Determine the [x, y] coordinate at the center of the cell enclosing the given text.  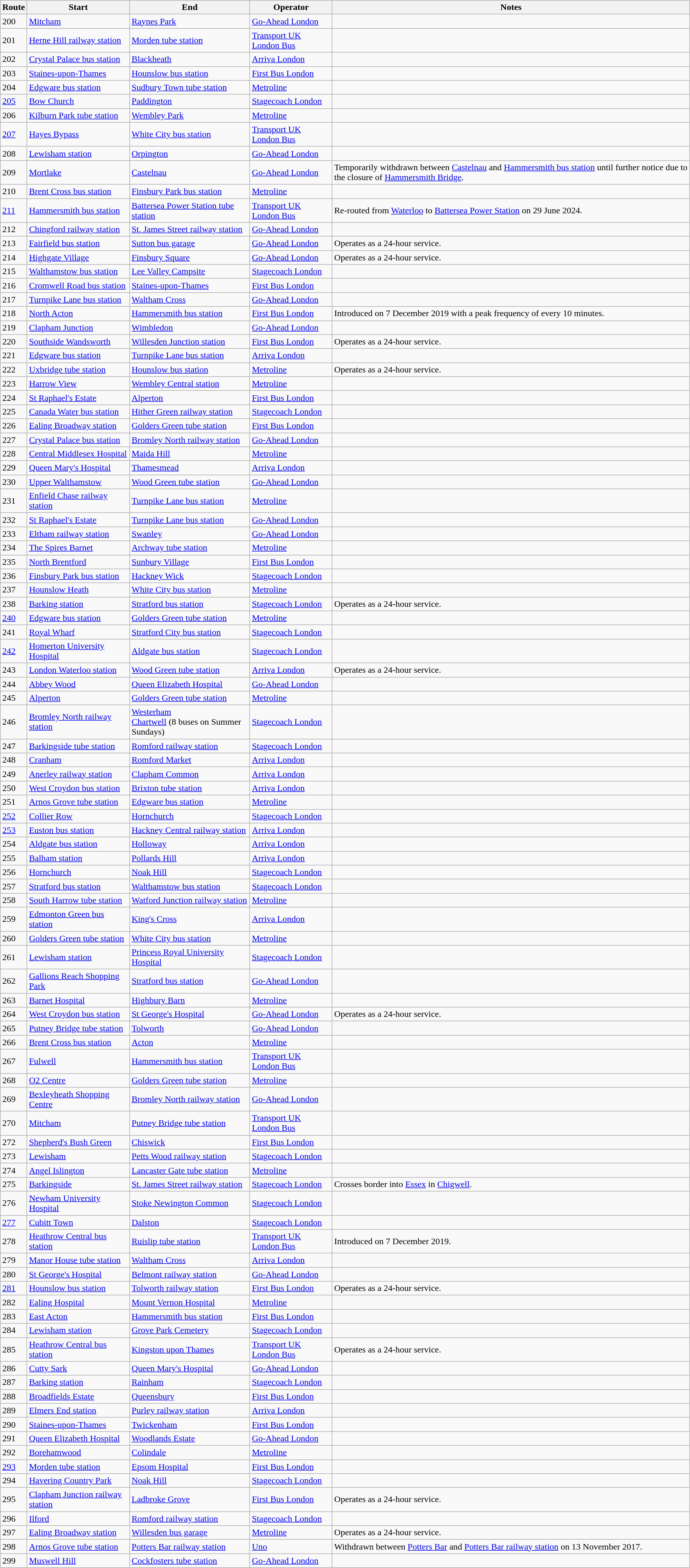
297 [14, 1533]
233 [14, 534]
Dalston [189, 1222]
Swanley [189, 534]
223 [14, 384]
Barkingside tube station [78, 746]
284 [14, 1330]
219 [14, 328]
Princess Royal University Hospital [189, 957]
Clapham Junction railway station [78, 1499]
234 [14, 548]
274 [14, 1170]
254 [14, 844]
Havering Country Park [78, 1481]
Herne Hill railway station [78, 41]
256 [14, 872]
294 [14, 1481]
Central Middlesex Hospital [78, 454]
Ealing Hospital [78, 1302]
Clapham Junction [78, 328]
232 [14, 520]
Start [78, 7]
King's Cross [189, 919]
Newham University Hospital [78, 1203]
Willesden bus garage [189, 1533]
282 [14, 1302]
Uxbridge tube station [78, 370]
261 [14, 957]
Elmers End station [78, 1410]
276 [14, 1203]
Re-routed from Waterloo to Battersea Power Station on 29 June 2024. [511, 210]
211 [14, 210]
Introduced on 7 December 2019. [511, 1242]
Wembley Park [189, 115]
Uno [291, 1547]
221 [14, 356]
Bexleyheath Shopping Centre [78, 1099]
Bow Church [78, 101]
206 [14, 115]
Castelnau [189, 172]
224 [14, 398]
240 [14, 618]
Broadfields Estate [78, 1396]
Anerley railway station [78, 774]
258 [14, 900]
Fairfield bus station [78, 244]
235 [14, 562]
278 [14, 1242]
281 [14, 1288]
Petts Wood railway station [189, 1156]
279 [14, 1260]
Introduced on 7 December 2019 with a peak frequency of every 10 minutes. [511, 314]
259 [14, 919]
Notes [511, 7]
Queensbury [189, 1396]
248 [14, 760]
214 [14, 258]
Finsbury Square [189, 258]
Southside Wandsworth [78, 342]
Battersea Power Station tube station [189, 210]
Raynes Park [189, 21]
264 [14, 1014]
Hayes Bypass [78, 134]
212 [14, 230]
230 [14, 482]
Paddington [189, 101]
247 [14, 746]
253 [14, 830]
245 [14, 698]
207 [14, 134]
268 [14, 1080]
272 [14, 1142]
Cockfosters tube station [189, 1561]
Colindale [189, 1452]
Wembley Central station [189, 384]
238 [14, 604]
Wimbledon [189, 328]
Edmonton Green bus station [78, 919]
296 [14, 1519]
Cutty Sark [78, 1368]
Cromwell Road bus station [78, 286]
Barnet Hospital [78, 1000]
226 [14, 426]
280 [14, 1274]
Cubitt Town [78, 1222]
290 [14, 1424]
Twickenham [189, 1424]
End [189, 7]
298 [14, 1547]
Highbury Barn [189, 1000]
Epsom Hospital [189, 1467]
216 [14, 286]
Lancaster Gate tube station [189, 1170]
255 [14, 858]
Lewisham [78, 1156]
Grove Park Cemetery [189, 1330]
218 [14, 314]
201 [14, 41]
210 [14, 191]
Chiswick [189, 1142]
Hither Green railway station [189, 412]
231 [14, 501]
Gallions Reach Shopping Park [78, 981]
242 [14, 651]
Sudbury Town tube station [189, 87]
Kingston upon Thames [189, 1349]
Ilford [78, 1519]
Blackheath [189, 59]
Archway tube station [189, 548]
228 [14, 454]
243 [14, 670]
257 [14, 886]
Stratford City bus station [189, 632]
Kilburn Park tube station [78, 115]
Clapham Common [189, 774]
286 [14, 1368]
270 [14, 1123]
East Acton [78, 1316]
295 [14, 1499]
Sunbury Village [189, 562]
246 [14, 722]
Route [14, 7]
Brixton tube station [189, 788]
Watford Junction railway station [189, 900]
Fulwell [78, 1061]
Hackney Wick [189, 576]
Temporarily withdrawn between Castelnau and Hammersmith bus station until further notice due to the closure of Hammersmith Bridge. [511, 172]
Pollards Hill [189, 858]
Borehamwood [78, 1452]
251 [14, 802]
200 [14, 21]
252 [14, 816]
267 [14, 1061]
269 [14, 1099]
Orpington [189, 153]
Operator [291, 7]
203 [14, 73]
Withdrawn between Potters Bar and Potters Bar railway station on 13 November 2017. [511, 1547]
Woodlands Estate [189, 1438]
Purley railway station [189, 1410]
275 [14, 1184]
Hackney Central railway station [189, 830]
Royal Wharf [78, 632]
266 [14, 1042]
217 [14, 300]
Angel Islington [78, 1170]
237 [14, 590]
291 [14, 1438]
Highgate Village [78, 258]
287 [14, 1382]
Harrow View [78, 384]
285 [14, 1349]
288 [14, 1396]
Abbey Wood [78, 684]
Cranham [78, 760]
299 [14, 1561]
Acton [189, 1042]
WesterhamChartwell (8 buses on Summer Sundays) [189, 722]
Ruislip tube station [189, 1242]
241 [14, 632]
Muswell Hill [78, 1561]
277 [14, 1222]
Sutton bus garage [189, 244]
Holloway [189, 844]
265 [14, 1028]
225 [14, 412]
Tolworth railway station [189, 1288]
244 [14, 684]
Mount Vernon Hospital [189, 1302]
Enfield Chase railway station [78, 501]
Rainham [189, 1382]
Shepherd's Bush Green [78, 1142]
220 [14, 342]
Ladbroke Grove [189, 1499]
222 [14, 370]
Collier Row [78, 816]
Hounslow Heath [78, 590]
213 [14, 244]
250 [14, 788]
Potters Bar railway station [189, 1547]
Euston bus station [78, 830]
Canada Water bus station [78, 412]
215 [14, 272]
O2 Centre [78, 1080]
North Acton [78, 314]
Stoke Newington Common [189, 1203]
The Spires Barnet [78, 548]
Lee Valley Campsite [189, 272]
Crosses border into Essex in Chigwell. [511, 1184]
North Brentford [78, 562]
208 [14, 153]
289 [14, 1410]
Homerton University Hospital [78, 651]
227 [14, 440]
Manor House tube station [78, 1260]
Romford Market [189, 760]
292 [14, 1452]
Eltham railway station [78, 534]
South Harrow tube station [78, 900]
Mortlake [78, 172]
Upper Walthamstow [78, 482]
273 [14, 1156]
Chingford railway station [78, 230]
Willesden Junction station [189, 342]
293 [14, 1467]
229 [14, 468]
262 [14, 981]
Belmont railway station [189, 1274]
London Waterloo station [78, 670]
209 [14, 172]
260 [14, 938]
204 [14, 87]
283 [14, 1316]
263 [14, 1000]
202 [14, 59]
205 [14, 101]
249 [14, 774]
Thamesmead [189, 468]
Maida Hill [189, 454]
Barkingside [78, 1184]
Tolworth [189, 1028]
236 [14, 576]
Balham station [78, 858]
